Search for the cell housing the specified text and yield its (X, Y) center coordinate. 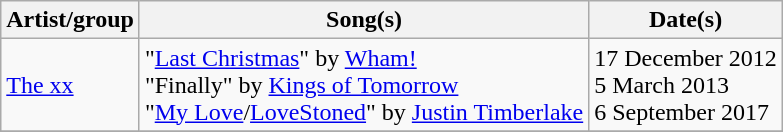
Song(s) (364, 20)
Date(s) (686, 20)
17 December 2012 5 March 20136 September 2017 (686, 85)
Artist/group (70, 20)
"Last Christmas" by Wham!"Finally" by Kings of Tomorrow"My Love/LoveStoned" by Justin Timberlake (364, 85)
The xx (70, 85)
